Detect which cell encompasses the target text, then output its (x, y) center coordinate. 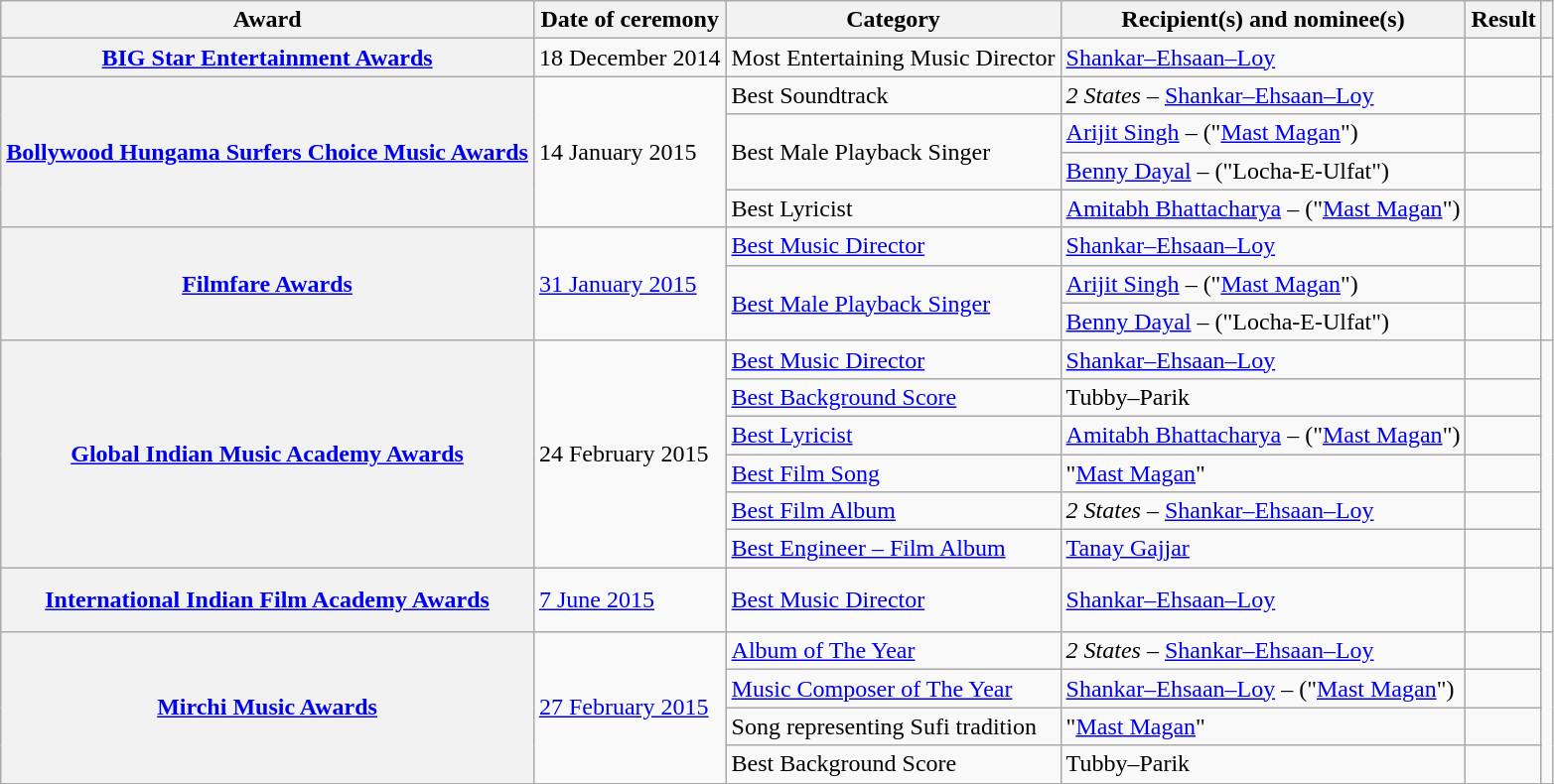
Album of The Year (894, 651)
7 June 2015 (630, 599)
31 January 2015 (630, 284)
Music Composer of The Year (894, 689)
Global Indian Music Academy Awards (268, 454)
Award (268, 20)
Result (1503, 20)
Bollywood Hungama Surfers Choice Music Awards (268, 152)
BIG Star Entertainment Awards (268, 58)
Best Film Album (894, 511)
Date of ceremony (630, 20)
Category (894, 20)
Best Film Song (894, 473)
Recipient(s) and nominee(s) (1263, 20)
Filmfare Awards (268, 284)
Most Entertaining Music Director (894, 58)
14 January 2015 (630, 152)
International Indian Film Academy Awards (268, 599)
Best Soundtrack (894, 95)
Song representing Sufi tradition (894, 726)
Tanay Gajjar (1263, 549)
Mirchi Music Awards (268, 708)
18 December 2014 (630, 58)
24 February 2015 (630, 454)
Shankar–Ehsaan–Loy – ("Mast Magan") (1263, 689)
27 February 2015 (630, 708)
Best Engineer – Film Album (894, 549)
